From the cell containing the given text, extract its center point as [x, y] coordinate. 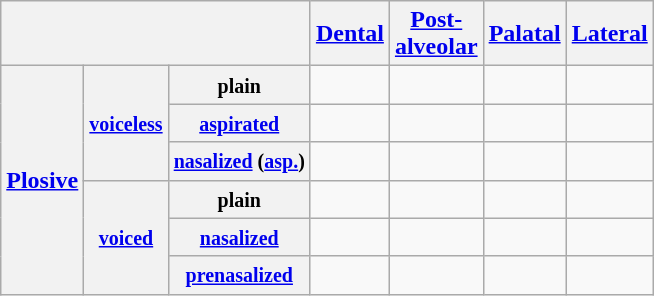
Post- alveolar [436, 34]
voiced [126, 237]
Lateral [610, 34]
nasalized [239, 237]
nasalized (asp.) [239, 161]
Dental [350, 34]
Plosive [42, 180]
prenasalized [239, 275]
aspirated [239, 123]
voiceless [126, 123]
Palatal [524, 34]
